Determine the (X, Y) coordinate at the center of the cell enclosing the given text.  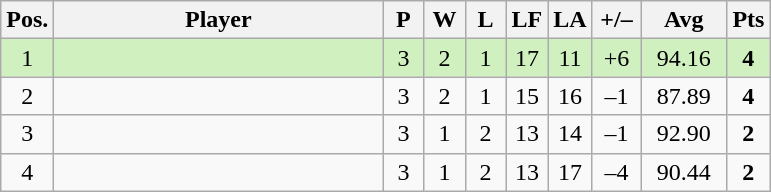
Player (218, 20)
+/– (616, 20)
Pos. (28, 20)
16 (570, 96)
L (486, 20)
P (404, 20)
–4 (616, 172)
15 (527, 96)
LF (527, 20)
LA (570, 20)
87.89 (684, 96)
11 (570, 58)
94.16 (684, 58)
90.44 (684, 172)
W (444, 20)
+6 (616, 58)
Pts (748, 20)
92.90 (684, 134)
Avg (684, 20)
14 (570, 134)
